Identify which cell holds the provided text, then report its [X, Y] central coordinate. 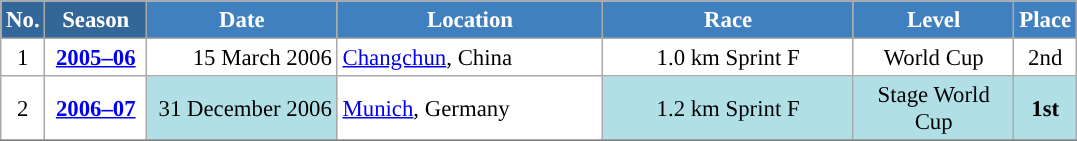
2 [23, 108]
1st [1045, 108]
Level [934, 20]
No. [23, 20]
Location [470, 20]
Stage World Cup [934, 108]
Place [1045, 20]
31 December 2006 [242, 108]
Season [96, 20]
Changchun, China [470, 58]
2005–06 [96, 58]
Date [242, 20]
1 [23, 58]
1.0 km Sprint F [728, 58]
World Cup [934, 58]
Race [728, 20]
1.2 km Sprint F [728, 108]
15 March 2006 [242, 58]
2nd [1045, 58]
2006–07 [96, 108]
Munich, Germany [470, 108]
